Determine the (x, y) coordinate at the center of the cell enclosing the given text.  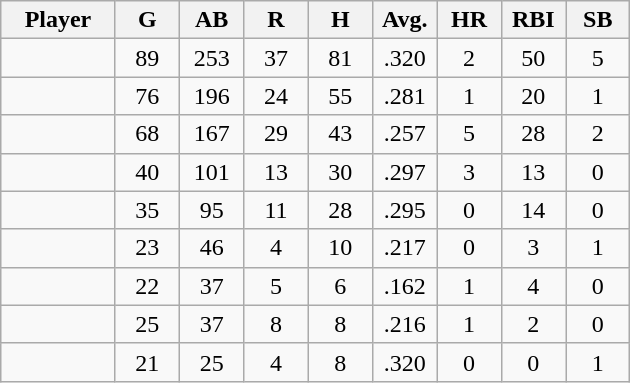
.295 (404, 210)
101 (211, 172)
.257 (404, 134)
253 (211, 58)
H (340, 20)
23 (147, 248)
HR (469, 20)
.281 (404, 96)
SB (598, 20)
29 (276, 134)
21 (147, 362)
R (276, 20)
22 (147, 286)
10 (340, 248)
6 (340, 286)
AB (211, 20)
RBI (533, 20)
14 (533, 210)
Avg. (404, 20)
40 (147, 172)
.217 (404, 248)
.297 (404, 172)
68 (147, 134)
11 (276, 210)
.162 (404, 286)
95 (211, 210)
35 (147, 210)
G (147, 20)
89 (147, 58)
43 (340, 134)
Player (58, 20)
76 (147, 96)
50 (533, 58)
81 (340, 58)
196 (211, 96)
167 (211, 134)
.216 (404, 324)
24 (276, 96)
30 (340, 172)
46 (211, 248)
20 (533, 96)
55 (340, 96)
